Capture the cell that displays the provided text and extract its (x, y) central coordinate. 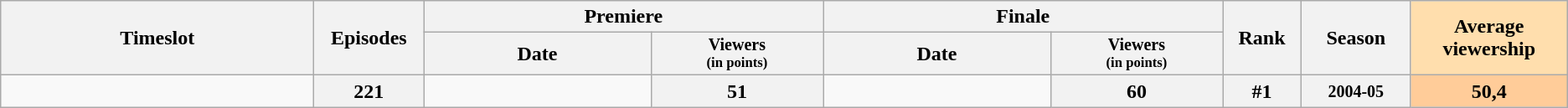
Finale (1024, 17)
Rank (1262, 39)
60 (1137, 91)
Timeslot (157, 39)
50,4 (1489, 91)
221 (369, 91)
2004-05 (1355, 91)
Episodes (369, 39)
Season (1355, 39)
Average viewership (1489, 39)
#1 (1262, 91)
Premiere (623, 17)
51 (737, 91)
